Find where the given text appears and provide that cell's center as (X, Y) coordinate. 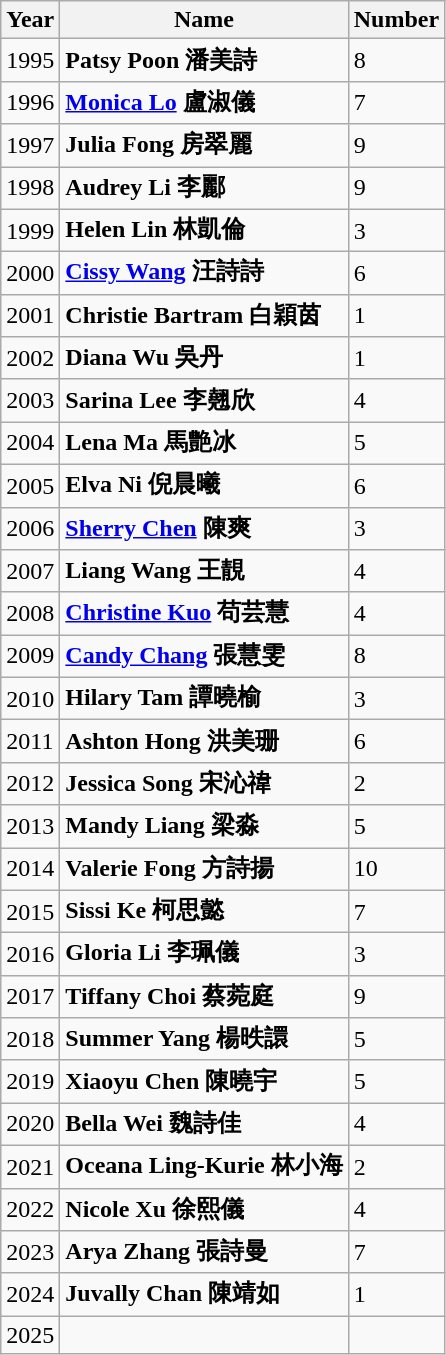
Ashton Hong 洪美珊 (204, 742)
1997 (30, 146)
Helen Lin 林凱倫 (204, 230)
2019 (30, 1082)
Valerie Fong 方詩揚 (204, 870)
Sherry Chen 陳爽 (204, 528)
2020 (30, 1124)
10 (396, 870)
2011 (30, 742)
2016 (30, 954)
Mandy Liang 梁淼 (204, 826)
Number (396, 20)
Hilary Tam 譚曉榆 (204, 698)
Elva Ni 倪晨曦 (204, 486)
Arya Zhang 張詩曼 (204, 1252)
2008 (30, 614)
2005 (30, 486)
Monica Lo 盧淑儀 (204, 102)
2015 (30, 912)
2001 (30, 316)
2025 (30, 1335)
Christine Kuo 苟芸慧 (204, 614)
Audrey Li 李酈 (204, 188)
Gloria Li 李珮儀 (204, 954)
2013 (30, 826)
2004 (30, 444)
Cissy Wang 汪詩詩 (204, 274)
Jessica Song 宋沁禕 (204, 784)
2018 (30, 1040)
2010 (30, 698)
Summer Yang 楊昳譞 (204, 1040)
Xiaoyu Chen 陳曉宇 (204, 1082)
Candy Chang 張慧雯 (204, 656)
Julia Fong 房翠麗 (204, 146)
1995 (30, 60)
Nicole Xu 徐熙儀 (204, 1210)
Bella Wei 魏詩佳 (204, 1124)
2006 (30, 528)
Diana Wu 吳丹 (204, 358)
Year (30, 20)
2000 (30, 274)
2023 (30, 1252)
1999 (30, 230)
Sissi Ke 柯思懿 (204, 912)
Name (204, 20)
2022 (30, 1210)
1998 (30, 188)
2024 (30, 1294)
Patsy Poon 潘美詩 (204, 60)
2009 (30, 656)
Tiffany Choi 蔡菀庭 (204, 996)
Oceana Ling-Kurie 林小海 (204, 1166)
Lena Ma 馬艶冰 (204, 444)
2021 (30, 1166)
Liang Wang 王靚 (204, 572)
2007 (30, 572)
Juvally Chan 陳靖如 (204, 1294)
2003 (30, 400)
Sarina Lee 李翹欣 (204, 400)
2017 (30, 996)
2012 (30, 784)
2014 (30, 870)
2002 (30, 358)
1996 (30, 102)
Christie Bartram 白穎茵 (204, 316)
